Extract the (x, y) coordinate from the center of the cell holding the provided text.  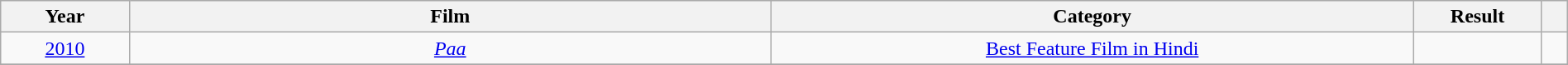
Result (1477, 17)
2010 (65, 48)
Best Feature Film in Hindi (1092, 48)
Film (450, 17)
Category (1092, 17)
Paa (450, 48)
Year (65, 17)
